Determine the (X, Y) coordinate at the center of the cell enclosing the given text.  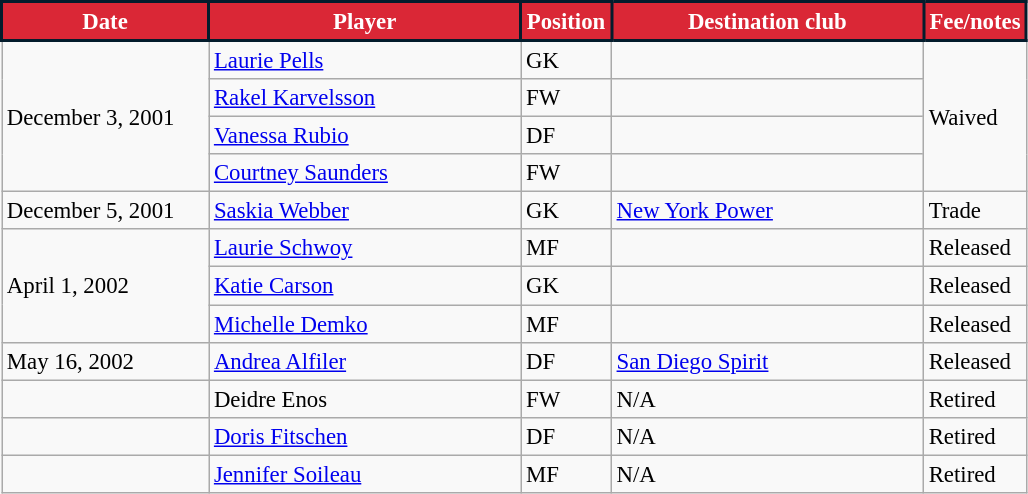
Fee/notes (974, 22)
Laurie Schwoy (365, 249)
Rakel Karvelsson (365, 98)
Waived (974, 116)
Position (566, 22)
Trade (974, 211)
Date (106, 22)
Katie Carson (365, 286)
May 16, 2002 (106, 361)
Saskia Webber (365, 211)
New York Power (767, 211)
Player (365, 22)
San Diego Spirit (767, 361)
Michelle Demko (365, 324)
Andrea Alfiler (365, 361)
April 1, 2002 (106, 286)
December 5, 2001 (106, 211)
Deidre Enos (365, 399)
Doris Fitschen (365, 436)
Destination club (767, 22)
Laurie Pells (365, 60)
Vanessa Rubio (365, 136)
Courtney Saunders (365, 173)
December 3, 2001 (106, 116)
Jennifer Soileau (365, 474)
